Scan for the cell matching the given text and deliver its (X, Y) coordinate at center. 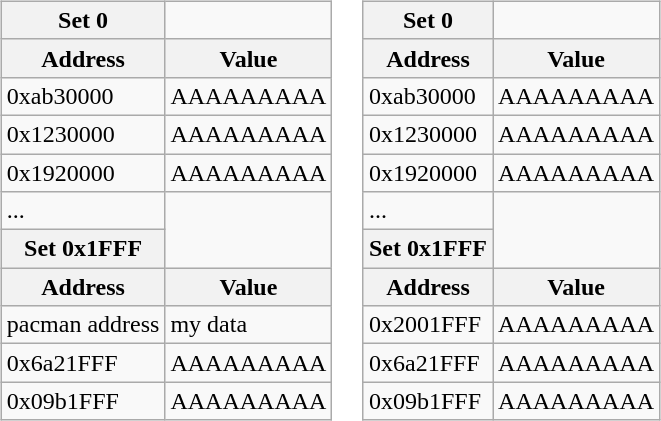
0x2001FFF (428, 325)
my data (248, 325)
pacman address (83, 325)
